Search for the cell housing the specified text and yield its (X, Y) center coordinate. 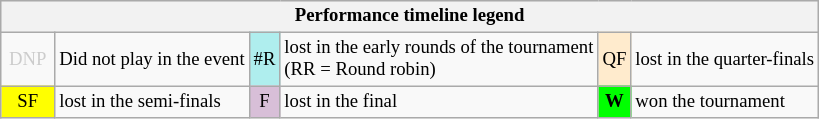
lost in the final (439, 102)
F (264, 102)
Did not play in the event (152, 60)
#R (264, 60)
lost in the early rounds of the tournament(RR = Round robin) (439, 60)
QF (614, 60)
DNP (28, 60)
won the tournament (725, 102)
lost in the quarter-finals (725, 60)
SF (28, 102)
Performance timeline legend (410, 16)
lost in the semi-finals (152, 102)
W (614, 102)
